Provide the (x, y) coordinate of the cell's center where the given text is located.  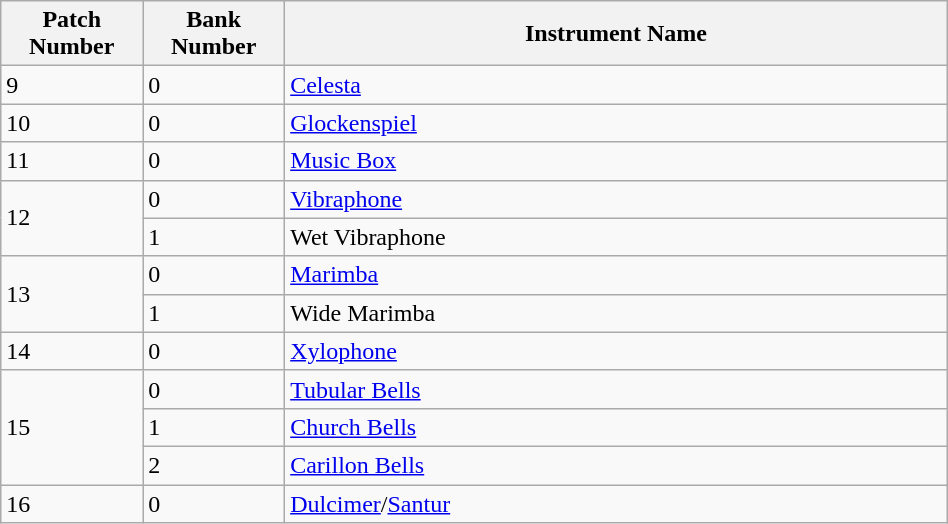
Xylophone (616, 351)
Tubular Bells (616, 389)
2 (214, 465)
Glockenspiel (616, 123)
Instrument Name (616, 34)
10 (72, 123)
Patch Number (72, 34)
Music Box (616, 161)
13 (72, 294)
Vibraphone (616, 199)
Carillon Bells (616, 465)
14 (72, 351)
Marimba (616, 275)
Wide Marimba (616, 313)
9 (72, 85)
16 (72, 503)
15 (72, 427)
12 (72, 218)
Celesta (616, 85)
Church Bells (616, 427)
Wet Vibraphone (616, 237)
Dulcimer/Santur (616, 503)
Bank Number (214, 34)
11 (72, 161)
